Provide the [x, y] coordinate of the cell's center where the given text is located.  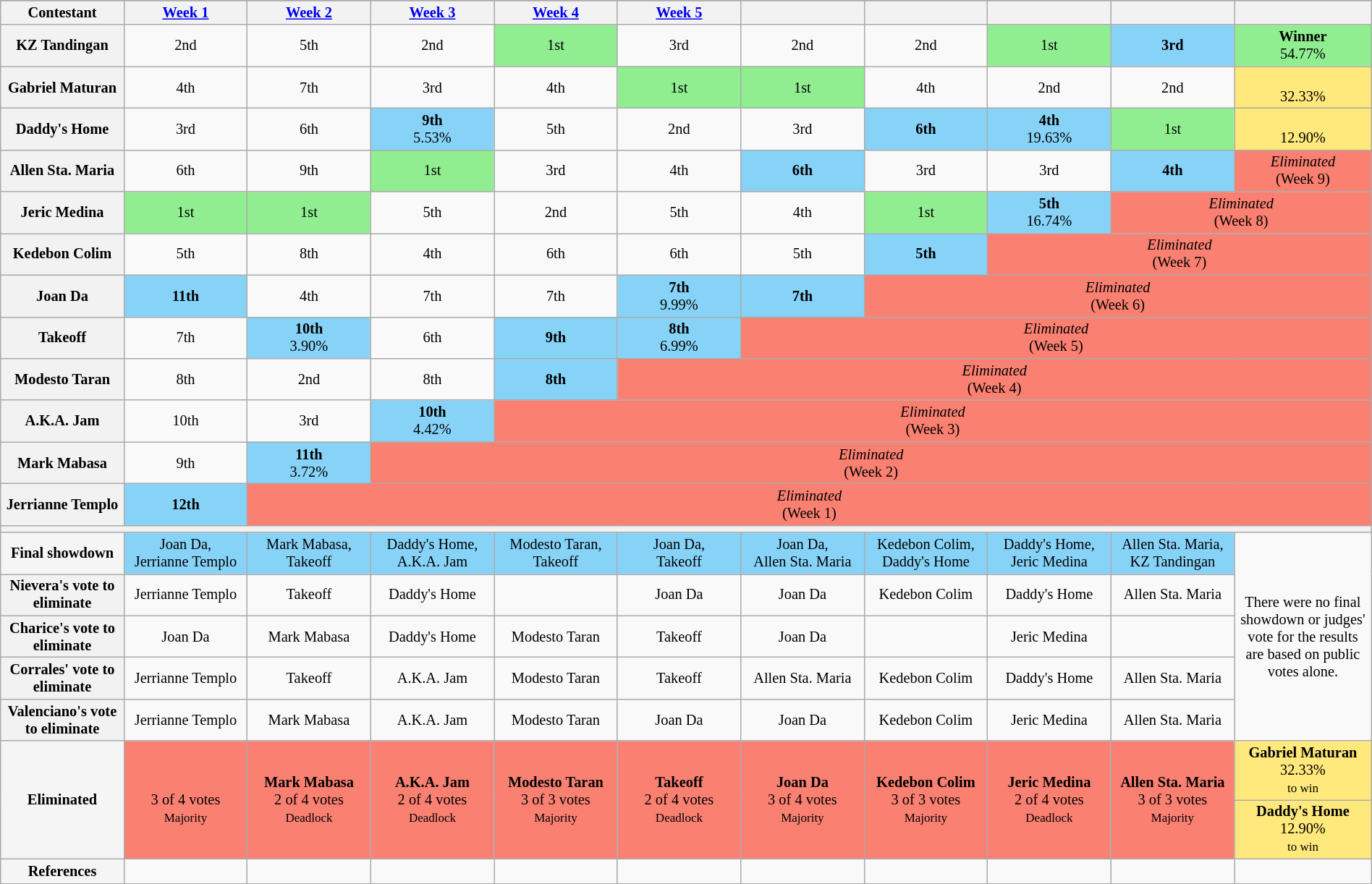
Kedebon Colim3 of 3 votesMajority [926, 800]
10th3.90% [309, 338]
Joan Da,Allen Sta. Maria [803, 553]
Eliminated(Week 2) [871, 463]
Daddy's Home,Jeric Medina [1049, 553]
Daddy's Home12.90%to win [1303, 829]
9th5.53% [432, 129]
7th9.99% [679, 296]
A.K.A. Jam2 of 4 votesDeadlock [432, 800]
Winner54.77% [1303, 46]
Jeric Medina2 of 4 votesDeadlock [1049, 800]
10th4.42% [432, 421]
11th [185, 296]
Daddy's Home,A.K.A. Jam [432, 553]
Eliminated(Week 8) [1241, 213]
5th16.74% [1049, 213]
Kedebon Colim,Daddy's Home [926, 553]
Eliminated(Week 5) [1056, 338]
4th19.63% [1049, 129]
Eliminated(Week 1) [810, 504]
Mark Mabasa,Takeoff [309, 553]
Week 1 [185, 12]
12.90% [1303, 129]
Week 3 [432, 12]
Modesto Taran3 of 3 votesMajority [556, 800]
Corrales' vote to eliminate [62, 678]
Eliminated(Week 4) [994, 379]
10th [185, 421]
Nievera's vote to eliminate [62, 595]
Eliminated(Week 7) [1180, 254]
Modesto Taran,Takeoff [556, 553]
Gabriel Maturan [62, 88]
Joan Da,Jerrianne Templo [185, 553]
There were no final showdown or judges' vote for the results are based on public votes alone. [1303, 637]
12th [185, 504]
Takeoff2 of 4 votesDeadlock [679, 800]
Gabriel Maturan32.33%to win [1303, 770]
Eliminated(Week 9) [1303, 171]
Charice's vote to eliminate [62, 637]
Joan Da,Takeoff [679, 553]
8th6.99% [679, 338]
Week 5 [679, 12]
Eliminated [62, 800]
KZ Tandingan [62, 46]
Joan Da3 of 4 votesMajority [803, 800]
Allen Sta. Maria3 of 3 votesMajority [1172, 800]
Eliminated(Week 6) [1117, 296]
Mark Mabasa2 of 4 votesDeadlock [309, 800]
Final showdown [62, 553]
Valenciano's vote to eliminate [62, 720]
Contestant [62, 12]
References [62, 871]
Allen Sta. Maria,KZ Tandingan [1172, 553]
3 of 4 votesMajority [185, 800]
Week 4 [556, 12]
Eliminated(Week 3) [933, 421]
11th3.72% [309, 463]
Week 2 [309, 12]
32.33% [1303, 88]
